Locate the cell with the specified text and output its (X, Y) center coordinate. 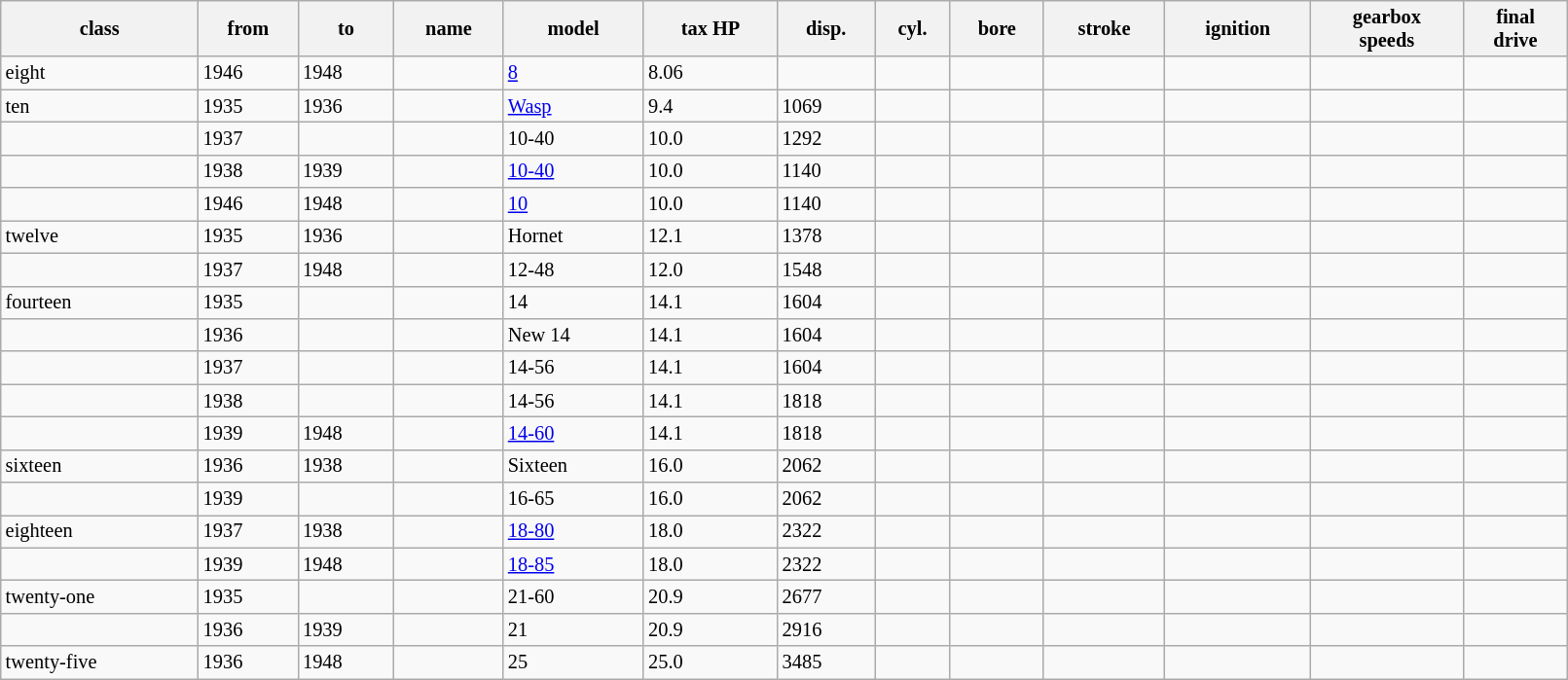
bore (997, 28)
stroke (1104, 28)
1292 (826, 138)
name (449, 28)
twelve (99, 236)
class (99, 28)
2677 (826, 596)
18-85 (573, 564)
14 (573, 303)
twenty-one (99, 596)
fourteen (99, 303)
tax HP (711, 28)
model (573, 28)
2916 (826, 629)
ten (99, 106)
to (346, 28)
1378 (826, 236)
12-48 (573, 269)
8 (573, 73)
ignition (1238, 28)
disp. (826, 28)
14-60 (573, 433)
21-60 (573, 596)
eight (99, 73)
12.0 (711, 269)
8.06 (711, 73)
10 (573, 204)
1069 (826, 106)
9.4 (711, 106)
twenty-five (99, 662)
New 14 (573, 335)
Hornet (573, 236)
21 (573, 629)
18-80 (573, 531)
25.0 (711, 662)
1548 (826, 269)
cyl. (913, 28)
finaldrive (1515, 28)
from (248, 28)
sixteen (99, 466)
16-65 (573, 499)
12.1 (711, 236)
eighteen (99, 531)
25 (573, 662)
gearboxspeeds (1387, 28)
Sixteen (573, 466)
Wasp (573, 106)
3485 (826, 662)
